Capture the cell that displays the provided text and extract its [X, Y] central coordinate. 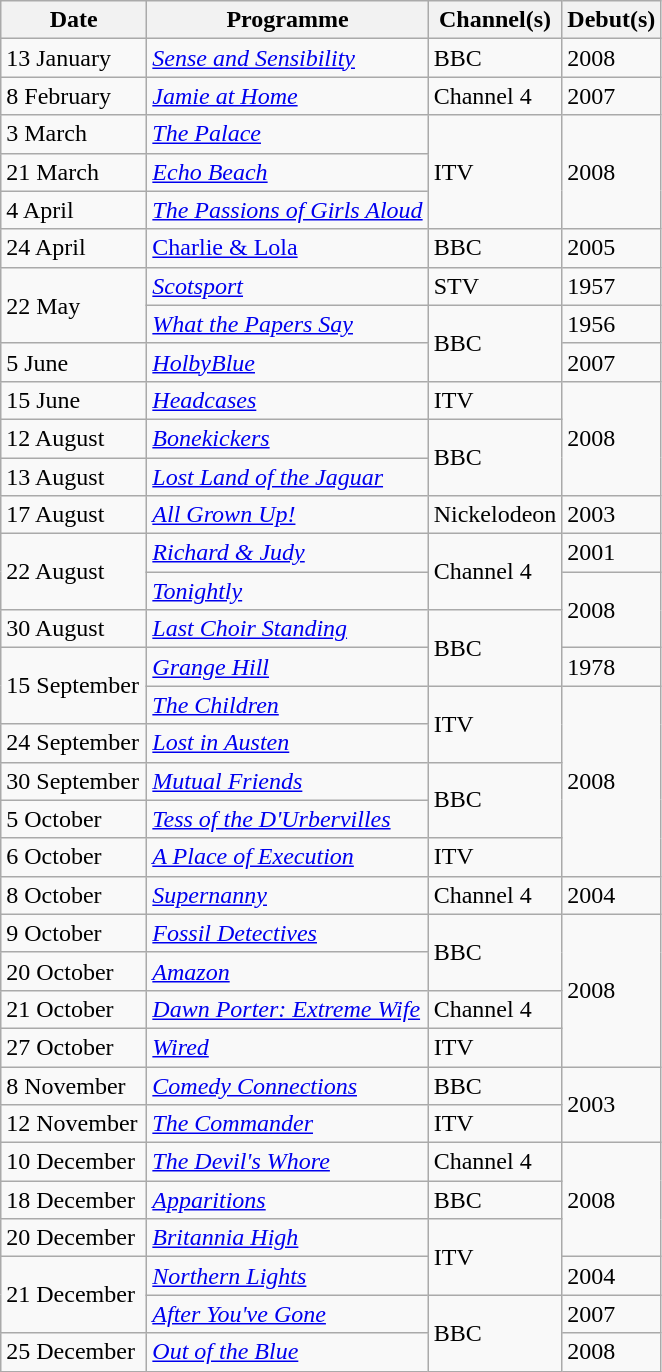
24 September [74, 743]
Northern Lights [288, 1276]
22 May [74, 305]
30 September [74, 781]
Tonightly [288, 591]
Dawn Porter: Extreme Wife [288, 1009]
9 October [74, 933]
The Devil's Whore [288, 1162]
24 April [74, 248]
13 August [74, 477]
Sense and Sensibility [288, 58]
5 October [74, 819]
What the Papers Say [288, 324]
1956 [612, 324]
Richard & Judy [288, 553]
2001 [612, 553]
Comedy Connections [288, 1085]
Date [74, 20]
Lost Land of the Jaguar [288, 477]
13 January [74, 58]
5 June [74, 362]
4 April [74, 210]
Last Choir Standing [288, 629]
A Place of Execution [288, 857]
21 October [74, 1009]
2005 [612, 248]
Amazon [288, 971]
8 February [74, 96]
Fossil Detectives [288, 933]
20 December [74, 1238]
Programme [288, 20]
Charlie & Lola [288, 248]
20 October [74, 971]
8 November [74, 1085]
30 August [74, 629]
22 August [74, 572]
Britannia High [288, 1238]
Jamie at Home [288, 96]
STV [495, 286]
Debut(s) [612, 20]
Bonekickers [288, 438]
15 September [74, 686]
After You've Gone [288, 1314]
The Children [288, 705]
1957 [612, 286]
17 August [74, 515]
18 December [74, 1200]
6 October [74, 857]
Wired [288, 1047]
Echo Beach [288, 172]
The Palace [288, 134]
Tess of the D'Urbervilles [288, 819]
1978 [612, 667]
All Grown Up! [288, 515]
25 December [74, 1352]
27 October [74, 1047]
HolbyBlue [288, 362]
10 December [74, 1162]
Lost in Austen [288, 743]
The Passions of Girls Aloud [288, 210]
21 March [74, 172]
21 December [74, 1295]
Nickelodeon [495, 515]
The Commander [288, 1124]
3 March [74, 134]
Channel(s) [495, 20]
12 November [74, 1124]
12 August [74, 438]
Mutual Friends [288, 781]
Supernanny [288, 895]
Headcases [288, 400]
Out of the Blue [288, 1352]
15 June [74, 400]
Apparitions [288, 1200]
Scotsport [288, 286]
8 October [74, 895]
Grange Hill [288, 667]
